Pinpoint the cell where the given text exists, returning its [X, Y] midpoint coordinate. 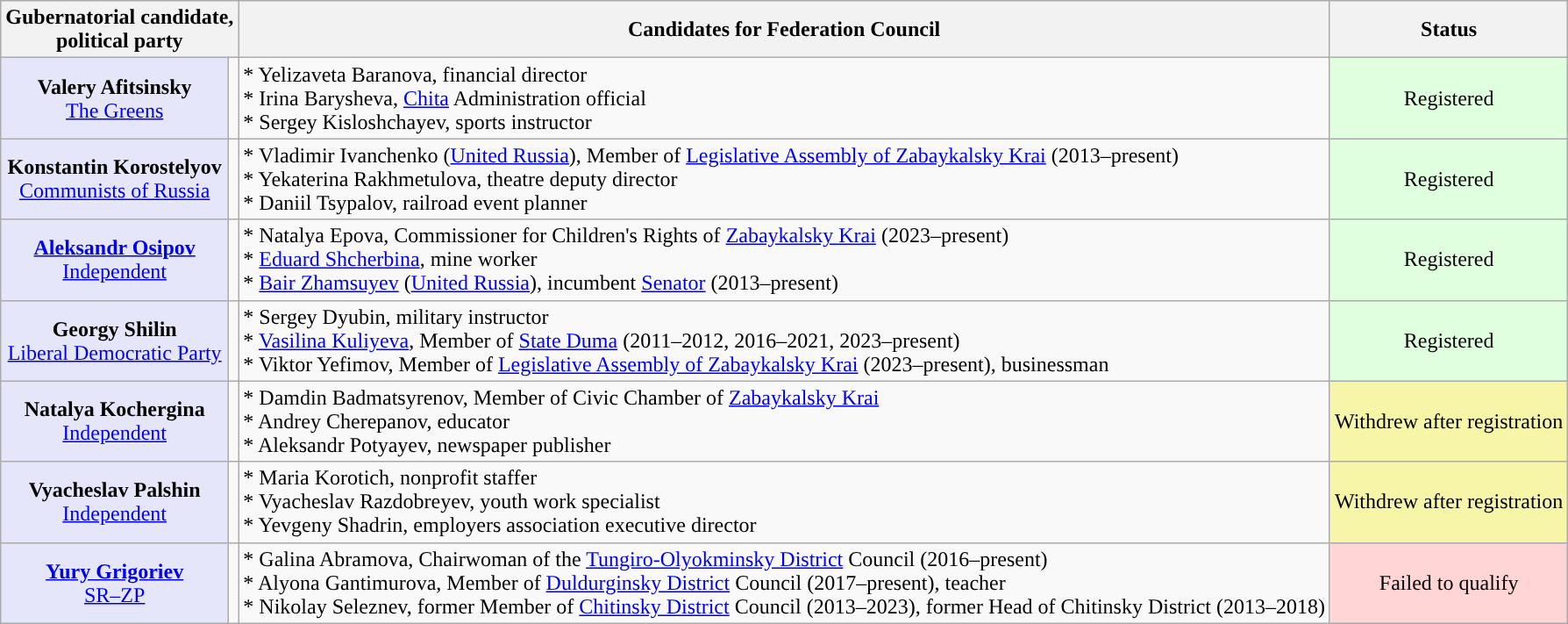
Natalya KocherginaIndependent [115, 421]
Gubernatorial candidate,political party [119, 30]
* Maria Korotich, nonprofit staffer* Vyacheslav Razdobreyev, youth work specialist* Yevgeny Shadrin, employers association executive director [784, 502]
Vyacheslav PalshinIndependent [115, 502]
Georgy ShilinLiberal Democratic Party [115, 341]
Konstantin KorostelyovCommunists of Russia [115, 179]
Aleksandr OsipovIndependent [115, 260]
Yury GrigorievSR–ZP [115, 583]
* Yelizaveta Baranova, financial director* Irina Barysheva, Chita Administration official* Sergey Kisloshchayev, sports instructor [784, 98]
Failed to qualify [1449, 583]
Valery AfitsinskyThe Greens [115, 98]
Candidates for Federation Council [784, 30]
* Damdin Badmatsyrenov, Member of Civic Chamber of Zabaykalsky Krai* Andrey Cherepanov, educator* Aleksandr Potyayev, newspaper publisher [784, 421]
Status [1449, 30]
